Return [x, y] of the center of cell containing provided text 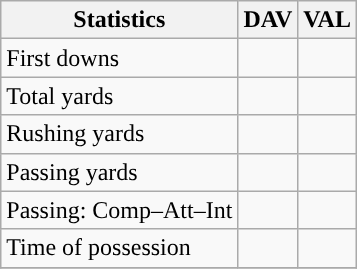
Passing yards [120, 172]
Rushing yards [120, 134]
Time of possession [120, 248]
Statistics [120, 20]
Total yards [120, 96]
First downs [120, 58]
DAV [268, 20]
Passing: Comp–Att–Int [120, 210]
VAL [328, 20]
